Search for the cell housing the specified text and yield its [X, Y] center coordinate. 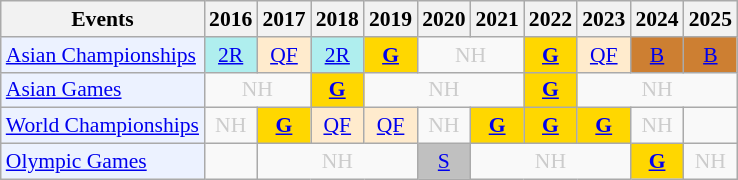
2018 [338, 19]
2024 [656, 19]
World Championships [102, 126]
2021 [498, 19]
S [444, 162]
2022 [550, 19]
Asian Games [102, 90]
2023 [604, 19]
2016 [230, 19]
2025 [710, 19]
Olympic Games [102, 162]
2019 [390, 19]
2017 [284, 19]
Asian Championships [102, 55]
2020 [444, 19]
Events [102, 19]
